Pinpoint the cell where the given text exists, returning its [X, Y] midpoint coordinate. 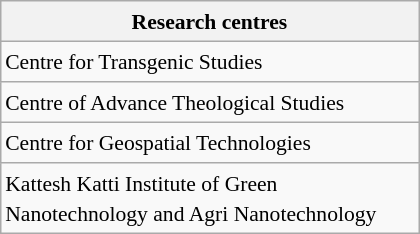
Centre for Geospatial Technologies [209, 142]
Centre of Advance Theological Studies [209, 102]
Research centres [209, 21]
Kattesh Katti Institute of Green Nanotechnology and Agri Nanotechnology [209, 198]
Centre for Transgenic Studies [209, 62]
